Capture the cell that displays the provided text and extract its (x, y) central coordinate. 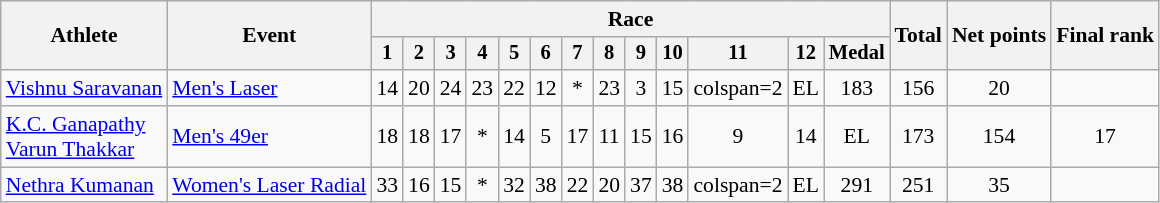
24 (451, 88)
Medal (857, 54)
33 (387, 185)
291 (857, 185)
2 (419, 54)
8 (609, 54)
Event (269, 36)
7 (578, 54)
35 (999, 185)
Women's Laser Radial (269, 185)
37 (641, 185)
Total (918, 36)
Men's 49er (269, 136)
Race (630, 19)
Men's Laser (269, 88)
Vishnu Saravanan (84, 88)
Net points (999, 36)
154 (999, 136)
K.C. Ganapathy Varun Thakkar (84, 136)
Athlete (84, 36)
32 (514, 185)
6 (546, 54)
251 (918, 185)
10 (673, 54)
Final rank (1105, 36)
156 (918, 88)
173 (918, 136)
183 (857, 88)
Nethra Kumanan (84, 185)
1 (387, 54)
4 (482, 54)
